Find where the given text appears and provide that cell's center as (X, Y) coordinate. 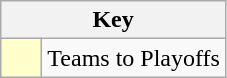
Key (114, 20)
Teams to Playoffs (134, 58)
